Return the [x, y] coordinate for the center point of the cell that contains the specified text.  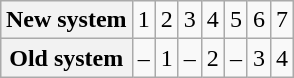
New system [66, 20]
7 [282, 20]
5 [236, 20]
6 [258, 20]
Old system [66, 58]
